Identify which cell holds the provided text, then report its (x, y) central coordinate. 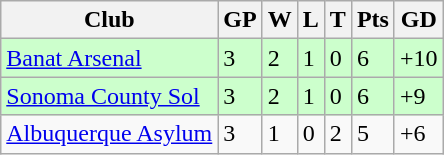
W (280, 20)
GP (240, 20)
+10 (418, 58)
Sonoma County Sol (110, 96)
L (310, 20)
Albuquerque Asylum (110, 134)
Pts (372, 20)
T (338, 20)
5 (372, 134)
+6 (418, 134)
Banat Arsenal (110, 58)
Club (110, 20)
GD (418, 20)
+9 (418, 96)
